Scan for the cell matching the given text and deliver its [x, y] coordinate at center. 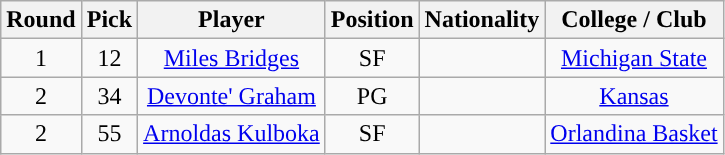
PG [372, 96]
Kansas [634, 96]
College / Club [634, 20]
Arnoldas Kulboka [232, 134]
Position [372, 20]
Round [41, 20]
Devonte' Graham [232, 96]
55 [109, 134]
34 [109, 96]
Pick [109, 20]
Nationality [482, 20]
Orlandina Basket [634, 134]
Miles Bridges [232, 58]
12 [109, 58]
1 [41, 58]
Michigan State [634, 58]
Player [232, 20]
